Determine the [x, y] coordinate at the center of the cell enclosing the given text.  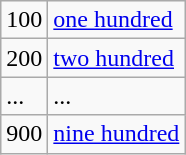
nine hundred [116, 134]
900 [24, 134]
two hundred [116, 58]
one hundred [116, 20]
200 [24, 58]
100 [24, 20]
